Return the (X, Y) coordinate for the center point of the cell that contains the specified text.  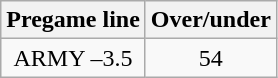
54 (210, 58)
ARMY –3.5 (74, 58)
Pregame line (74, 20)
Over/under (210, 20)
